Search for the cell housing the specified text and yield its (x, y) center coordinate. 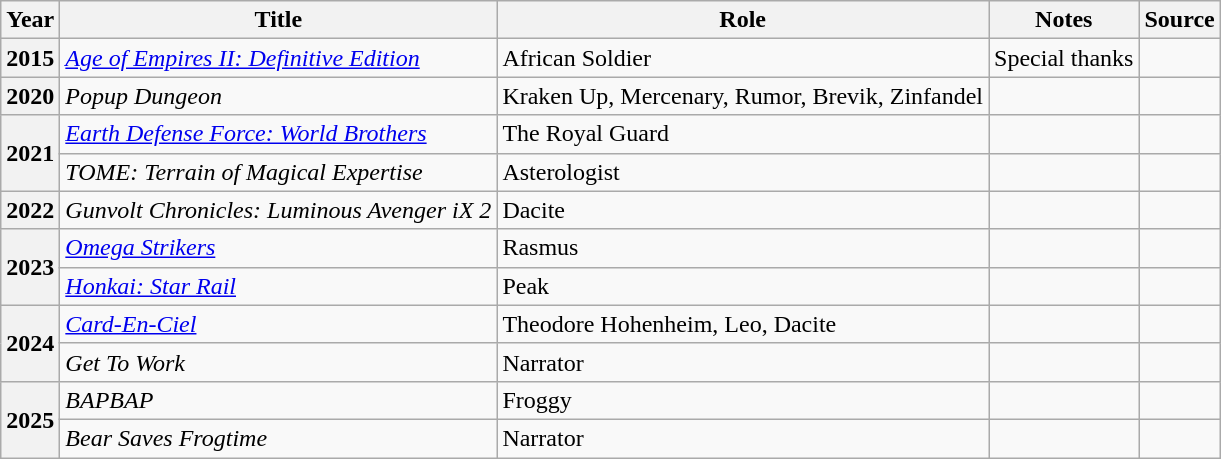
Peak (743, 286)
Gunvolt Chronicles: Luminous Avenger iX 2 (278, 210)
Age of Empires II: Definitive Edition (278, 58)
2024 (30, 343)
African Soldier (743, 58)
Popup Dungeon (278, 96)
2021 (30, 153)
Omega Strikers (278, 248)
Title (278, 20)
2020 (30, 96)
Froggy (743, 400)
Source (1180, 20)
2025 (30, 419)
The Royal Guard (743, 134)
2015 (30, 58)
BAPBAP (278, 400)
Rasmus (743, 248)
Notes (1064, 20)
TOME: Terrain of Magical Expertise (278, 172)
Earth Defense Force: World Brothers (278, 134)
Bear Saves Frogtime (278, 438)
2022 (30, 210)
Special thanks (1064, 58)
2023 (30, 267)
Honkai: Star Rail (278, 286)
Asterologist (743, 172)
Kraken Up, Mercenary, Rumor, Brevik, Zinfandel (743, 96)
Year (30, 20)
Role (743, 20)
Card-En-Ciel (278, 324)
Dacite (743, 210)
Theodore Hohenheim, Leo, Dacite (743, 324)
Get To Work (278, 362)
